Detect which cell encompasses the target text, then output its [X, Y] center coordinate. 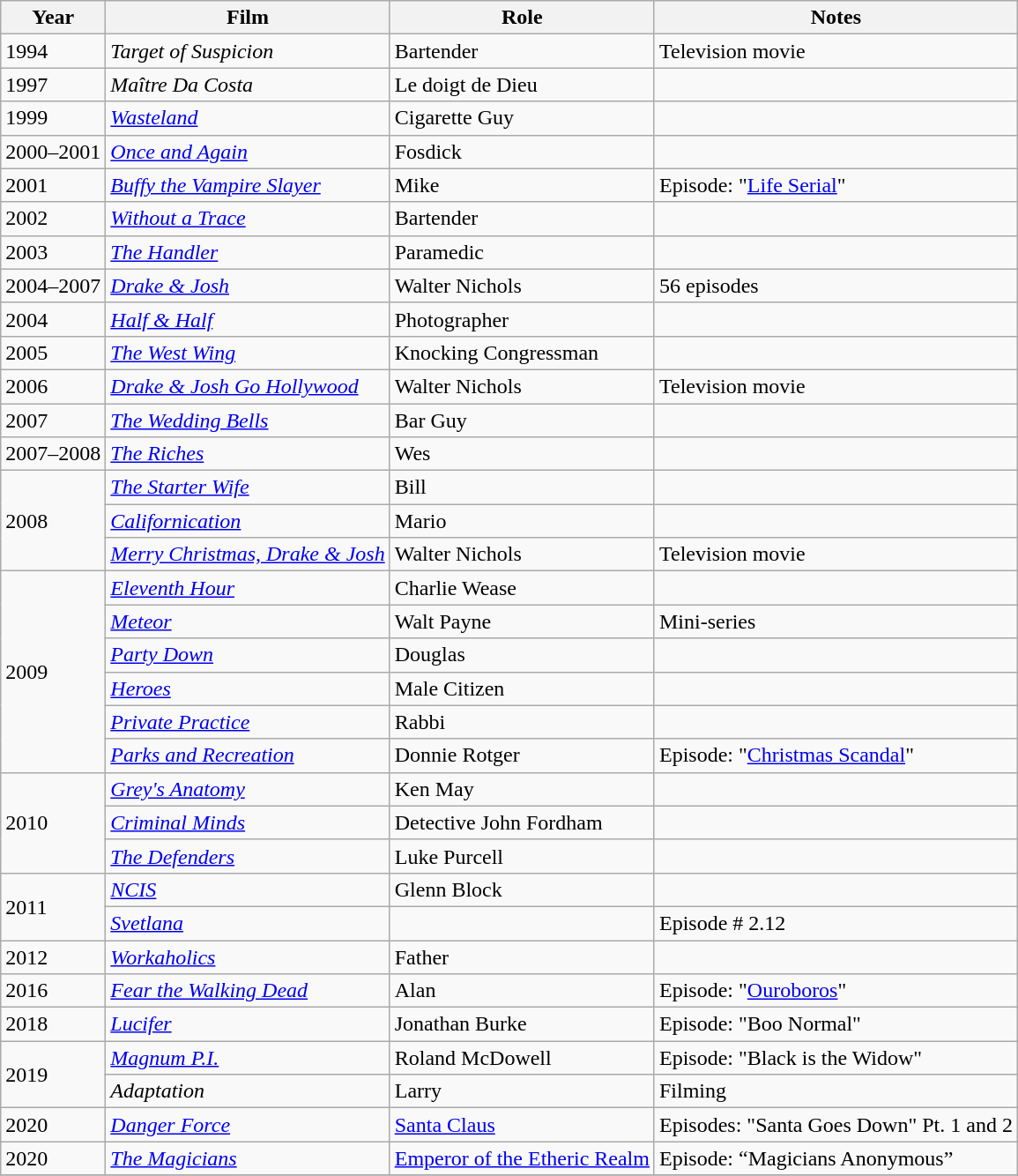
56 episodes [836, 286]
Donnie Rotger [522, 755]
Workaholics [248, 956]
Mike [522, 185]
Larry [522, 1091]
2007 [53, 421]
Californication [248, 521]
Parks and Recreation [248, 755]
The Handler [248, 252]
2019 [53, 1075]
Bar Guy [522, 421]
Male Citizen [522, 688]
Episode: "Life Serial" [836, 185]
Grey's Anatomy [248, 789]
Party Down [248, 655]
Magnum P.I. [248, 1058]
Half & Half [248, 319]
Rabbi [522, 722]
2004–2007 [53, 286]
Adaptation [248, 1091]
Fear the Walking Dead [248, 991]
Buffy the Vampire Slayer [248, 185]
2001 [53, 185]
2006 [53, 386]
Target of Suspicion [248, 51]
Svetlana [248, 923]
2000–2001 [53, 152]
Luke Purcell [522, 856]
Meteor [248, 621]
Maître Da Costa [248, 85]
Jonathan Burke [522, 1024]
Episodes: "Santa Goes Down" Pt. 1 and 2 [836, 1125]
Le doigt de Dieu [522, 85]
Ken May [522, 789]
Episode: "Black is the Widow" [836, 1058]
Knocking Congressman [522, 353]
Cigarette Guy [522, 118]
Charlie Wease [522, 588]
Detective John Fordham [522, 822]
Paramedic [522, 252]
Fosdick [522, 152]
The West Wing [248, 353]
2008 [53, 521]
2003 [53, 252]
Episode # 2.12 [836, 923]
1994 [53, 51]
2002 [53, 219]
The Defenders [248, 856]
Bill [522, 488]
2005 [53, 353]
Danger Force [248, 1125]
Santa Claus [522, 1125]
Walt Payne [522, 621]
Glenn Block [522, 889]
1999 [53, 118]
Role [522, 18]
Mini-series [836, 621]
Without a Trace [248, 219]
The Wedding Bells [248, 421]
Wasteland [248, 118]
Episode: "Ouroboros" [836, 991]
Year [53, 18]
2009 [53, 672]
Drake & Josh Go Hollywood [248, 386]
The Magicians [248, 1158]
Private Practice [248, 722]
Film [248, 18]
NCIS [248, 889]
2004 [53, 319]
2012 [53, 956]
Heroes [248, 688]
Alan [522, 991]
Photographer [522, 319]
Douglas [522, 655]
Lucifer [248, 1024]
The Starter Wife [248, 488]
Episode: “Magicians Anonymous” [836, 1158]
Mario [522, 521]
Eleventh Hour [248, 588]
2007–2008 [53, 454]
Notes [836, 18]
Drake & Josh [248, 286]
Wes [522, 454]
Episode: "Christmas Scandal" [836, 755]
Merry Christmas, Drake & Josh [248, 555]
Emperor of the Etheric Realm [522, 1158]
Father [522, 956]
2016 [53, 991]
1997 [53, 85]
2018 [53, 1024]
Criminal Minds [248, 822]
The Riches [248, 454]
2011 [53, 906]
Once and Again [248, 152]
Episode: "Boo Normal" [836, 1024]
2010 [53, 822]
Filming [836, 1091]
Roland McDowell [522, 1058]
